Output the (X, Y) coordinate of the center of the cell containing the given text.  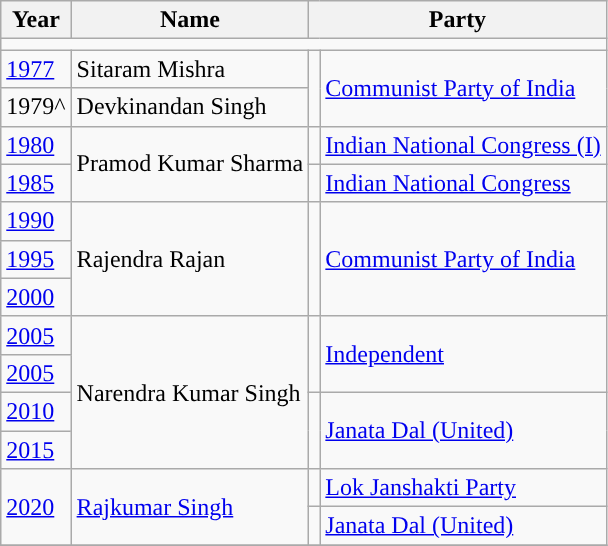
1979^ (36, 107)
Lok Janshakti Party (463, 488)
2000 (36, 297)
Indian National Congress (I) (463, 145)
2010 (36, 411)
Year (36, 20)
1990 (36, 221)
Independent (463, 354)
2015 (36, 449)
1980 (36, 145)
Rajkumar Singh (190, 507)
1985 (36, 183)
Pramod Kumar Sharma (190, 164)
Rajendra Rajan (190, 259)
1995 (36, 259)
Party (458, 20)
Devkinandan Singh (190, 107)
1977 (36, 69)
Indian National Congress (463, 183)
2020 (36, 507)
Name (190, 20)
Sitaram Mishra (190, 69)
Narendra Kumar Singh (190, 392)
